Scan for the cell matching the given text and deliver its [x, y] coordinate at center. 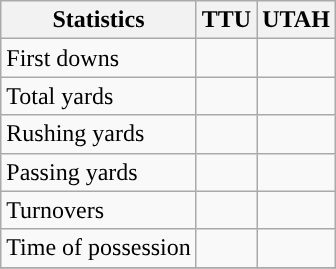
TTU [226, 20]
First downs [99, 58]
UTAH [296, 20]
Rushing yards [99, 134]
Time of possession [99, 248]
Passing yards [99, 172]
Statistics [99, 20]
Total yards [99, 96]
Turnovers [99, 210]
